Capture the cell that displays the provided text and extract its [X, Y] central coordinate. 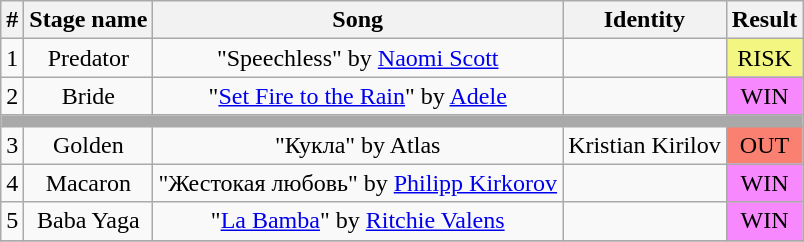
"Кукла" by Atlas [358, 145]
5 [12, 221]
2 [12, 96]
4 [12, 183]
"La Bamba" by Ritchie Valens [358, 221]
3 [12, 145]
"Жестокая любовь" by Philipp Kirkorov [358, 183]
Predator [88, 58]
Stage name [88, 20]
Bride [88, 96]
Macaron [88, 183]
RISK [764, 58]
Identity [645, 20]
# [12, 20]
Kristian Kirilov [645, 145]
OUT [764, 145]
"Speechless" by Naomi Scott [358, 58]
Result [764, 20]
"Set Fire to the Rain" by Adele [358, 96]
Baba Yaga [88, 221]
Golden [88, 145]
Song [358, 20]
1 [12, 58]
